For the text-containing cell, return its midpoint in [X, Y] coordinate format. 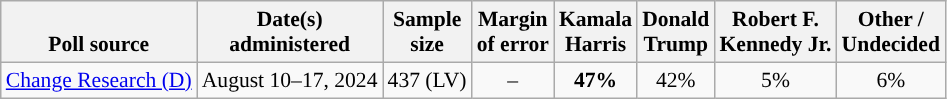
August 10–17, 2024 [290, 80]
5% [775, 80]
6% [891, 80]
Marginof error [513, 32]
42% [676, 80]
Samplesize [428, 32]
Change Research (D) [99, 80]
Robert F.Kennedy Jr. [775, 32]
– [513, 80]
Other /Undecided [891, 32]
DonaldTrump [676, 32]
437 (LV) [428, 80]
Poll source [99, 32]
47% [596, 80]
KamalaHarris [596, 32]
Date(s)administered [290, 32]
